Provide the (x, y) coordinate of the cell's center where the given text is located.  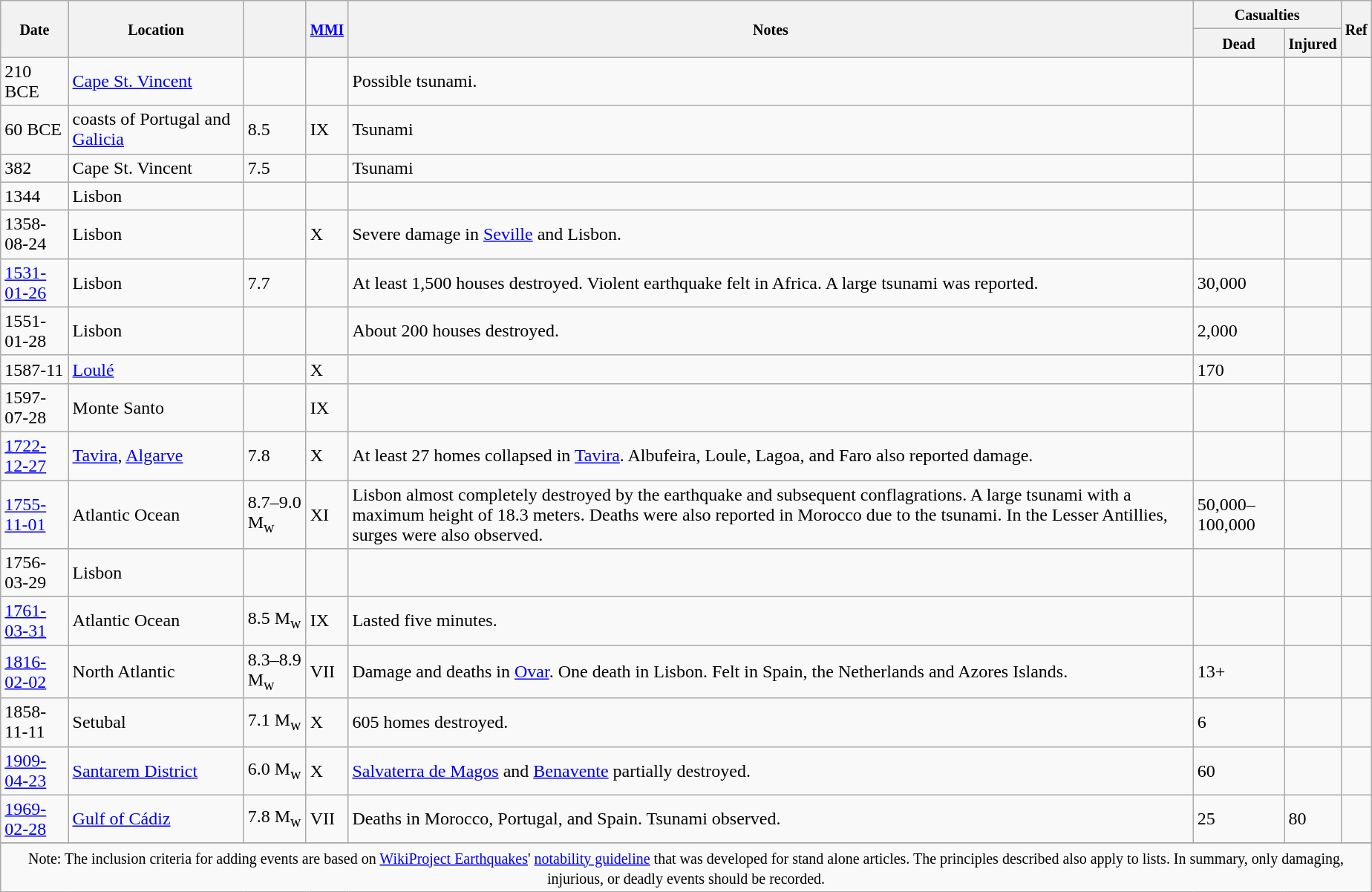
XI (327, 514)
8.5 (275, 129)
1756-03-29 (34, 573)
At least 1,500 houses destroyed. Violent earthquake felt in Africa. A large tsunami was reported. (771, 282)
Setubal (156, 722)
1969-02-28 (34, 818)
1816-02-02 (34, 671)
1587-11 (34, 369)
Location (156, 29)
50,000–100,000 (1238, 514)
Gulf of Cádiz (156, 818)
13+ (1238, 671)
Santarem District (156, 771)
6 (1238, 722)
Deaths in Morocco, Portugal, and Spain. Tsunami observed. (771, 818)
North Atlantic (156, 671)
1858-11-11 (34, 722)
1722-12-27 (34, 456)
1551-01-28 (34, 331)
Date (34, 29)
Ref (1356, 29)
Dead (1238, 43)
1755-11-01 (34, 514)
Notes (771, 29)
8.3–8.9 Mw (275, 671)
605 homes destroyed. (771, 722)
Lasted five minutes. (771, 621)
MMI (327, 29)
At least 27 homes collapsed in Tavira. Albufeira, Loule, Lagoa, and Faro also reported damage. (771, 456)
1597-07-28 (34, 407)
8.5 Mw (275, 621)
7.7 (275, 282)
7.1 Mw (275, 722)
About 200 houses destroyed. (771, 331)
Injured (1313, 43)
210 BCE (34, 82)
Casualties (1267, 15)
7.8 (275, 456)
Damage and deaths in Ovar. One death in Lisbon. Felt in Spain, the Netherlands and Azores Islands. (771, 671)
1909-04-23 (34, 771)
170 (1238, 369)
7.5 (275, 168)
1761-03-31 (34, 621)
30,000 (1238, 282)
coasts of Portugal and Galicia (156, 129)
Tavira, Algarve (156, 456)
Loulé (156, 369)
25 (1238, 818)
60 BCE (34, 129)
1344 (34, 196)
Severe damage in Seville and Lisbon. (771, 235)
2,000 (1238, 331)
Salvaterra de Magos and Benavente partially destroyed. (771, 771)
382 (34, 168)
Monte Santo (156, 407)
1531-01-26 (34, 282)
60 (1238, 771)
8.7–9.0 Mw (275, 514)
7.8 Mw (275, 818)
80 (1313, 818)
1358-08-24 (34, 235)
6.0 Mw (275, 771)
Possible tsunami. (771, 82)
